Extract the (X, Y) coordinate from the center of the cell holding the provided text.  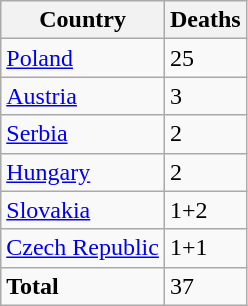
37 (205, 286)
Czech Republic (83, 248)
Austria (83, 96)
1+2 (205, 210)
Deaths (205, 20)
Country (83, 20)
Poland (83, 58)
1+1 (205, 248)
Slovakia (83, 210)
Hungary (83, 172)
25 (205, 58)
3 (205, 96)
Serbia (83, 134)
Total (83, 286)
